Determine the [x, y] coordinate at the center of the cell enclosing the given text.  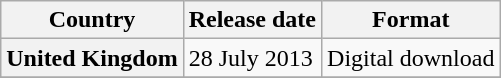
United Kingdom [92, 58]
28 July 2013 [252, 58]
Country [92, 20]
Digital download [411, 58]
Format [411, 20]
Release date [252, 20]
